Locate the cell with the specified text and output its (X, Y) center coordinate. 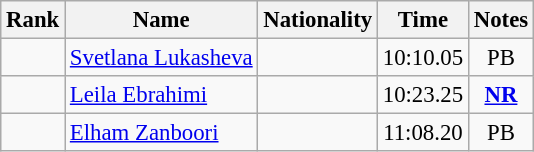
Elham Zanboori (162, 133)
NR (500, 95)
11:08.20 (422, 133)
10:10.05 (422, 58)
Notes (500, 20)
10:23.25 (422, 95)
Rank (33, 20)
Name (162, 20)
Nationality (318, 20)
Time (422, 20)
Svetlana Lukasheva (162, 58)
Leila Ebrahimi (162, 95)
